Find where the given text appears and provide that cell's center as (x, y) coordinate. 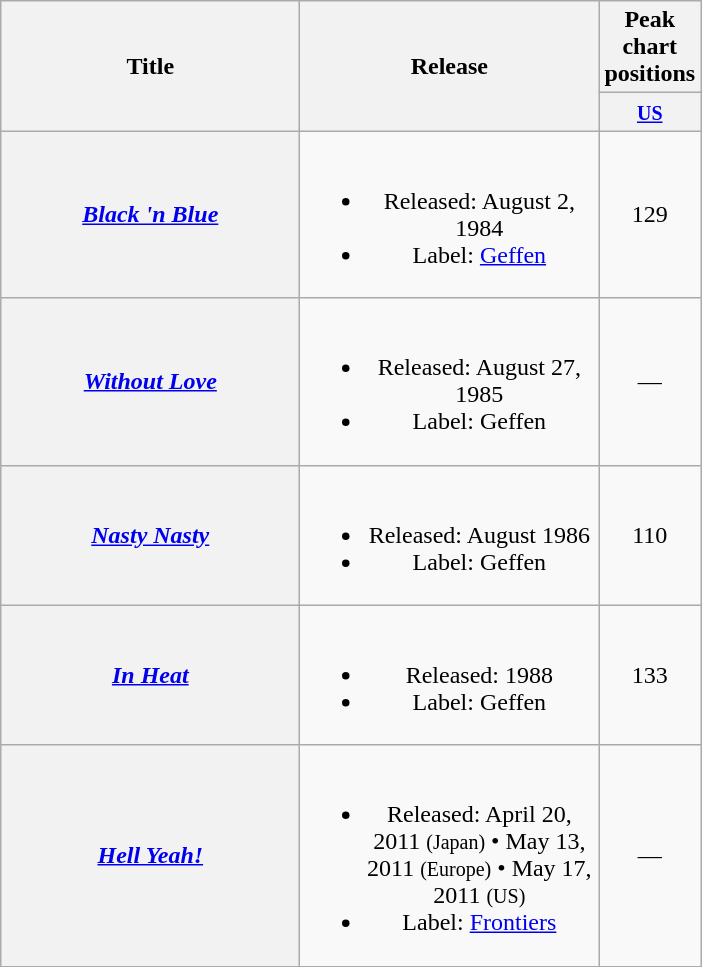
110 (650, 535)
Released: August 27, 1985Label: Geffen (450, 382)
Released: April 20, 2011 (Japan) • May 13, 2011 (Europe) • May 17, 2011 (US)Label: Frontiers (450, 856)
Released: 1988Label: Geffen (450, 675)
133 (650, 675)
129 (650, 214)
Without Love (150, 382)
US (650, 112)
Released: August 2, 1984Label: Geffen (450, 214)
In Heat (150, 675)
Peak chart positions (650, 47)
Release (450, 66)
Nasty Nasty (150, 535)
Hell Yeah! (150, 856)
Title (150, 66)
Black 'n Blue (150, 214)
Released: August 1986Label: Geffen (450, 535)
